Identify which cell holds the provided text, then report its [X, Y] central coordinate. 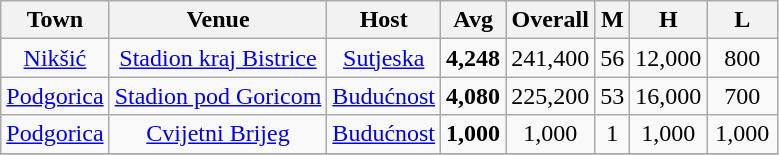
4,080 [474, 96]
Nikšić [55, 58]
Stadion kraj Bistrice [218, 58]
16,000 [668, 96]
Cvijetni Brijeg [218, 134]
56 [612, 58]
241,400 [550, 58]
700 [742, 96]
Venue [218, 20]
Overall [550, 20]
1 [612, 134]
Avg [474, 20]
Sutjeska [384, 58]
800 [742, 58]
Town [55, 20]
225,200 [550, 96]
L [742, 20]
4,248 [474, 58]
H [668, 20]
53 [612, 96]
Stadion pod Goricom [218, 96]
Host [384, 20]
12,000 [668, 58]
M [612, 20]
